Return the [x, y] coordinate for the center point of the cell that contains the specified text.  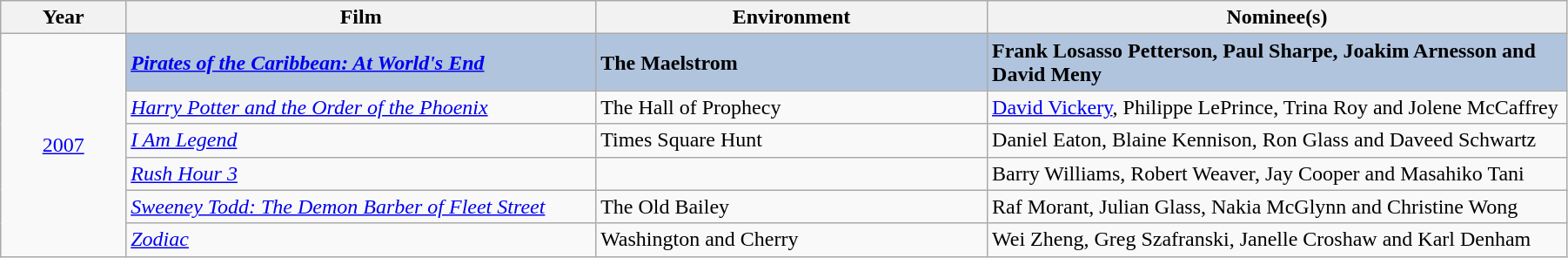
The Hall of Prophecy [792, 107]
Rush Hour 3 [361, 173]
Harry Potter and the Order of the Phoenix [361, 107]
Barry Williams, Robert Weaver, Jay Cooper and Masahiko Tani [1277, 173]
I Am Legend [361, 140]
Daniel Eaton, Blaine Kennison, Ron Glass and Daveed Schwartz [1277, 140]
2007 [64, 145]
The Maelstrom [792, 63]
Film [361, 17]
Year [64, 17]
Pirates of the Caribbean: At World's End [361, 63]
Frank Losasso Petterson, Paul Sharpe, Joakim Arnesson and David Meny [1277, 63]
Nominee(s) [1277, 17]
Times Square Hunt [792, 140]
Washington and Cherry [792, 240]
Raf Morant, Julian Glass, Nakia McGlynn and Christine Wong [1277, 207]
David Vickery, Philippe LePrince, Trina Roy and Jolene McCaffrey [1277, 107]
The Old Bailey [792, 207]
Environment [792, 17]
Wei Zheng, Greg Szafranski, Janelle Croshaw and Karl Denham [1277, 240]
Zodiac [361, 240]
Sweeney Todd: The Demon Barber of Fleet Street [361, 207]
